Scan for the cell matching the given text and deliver its [x, y] coordinate at center. 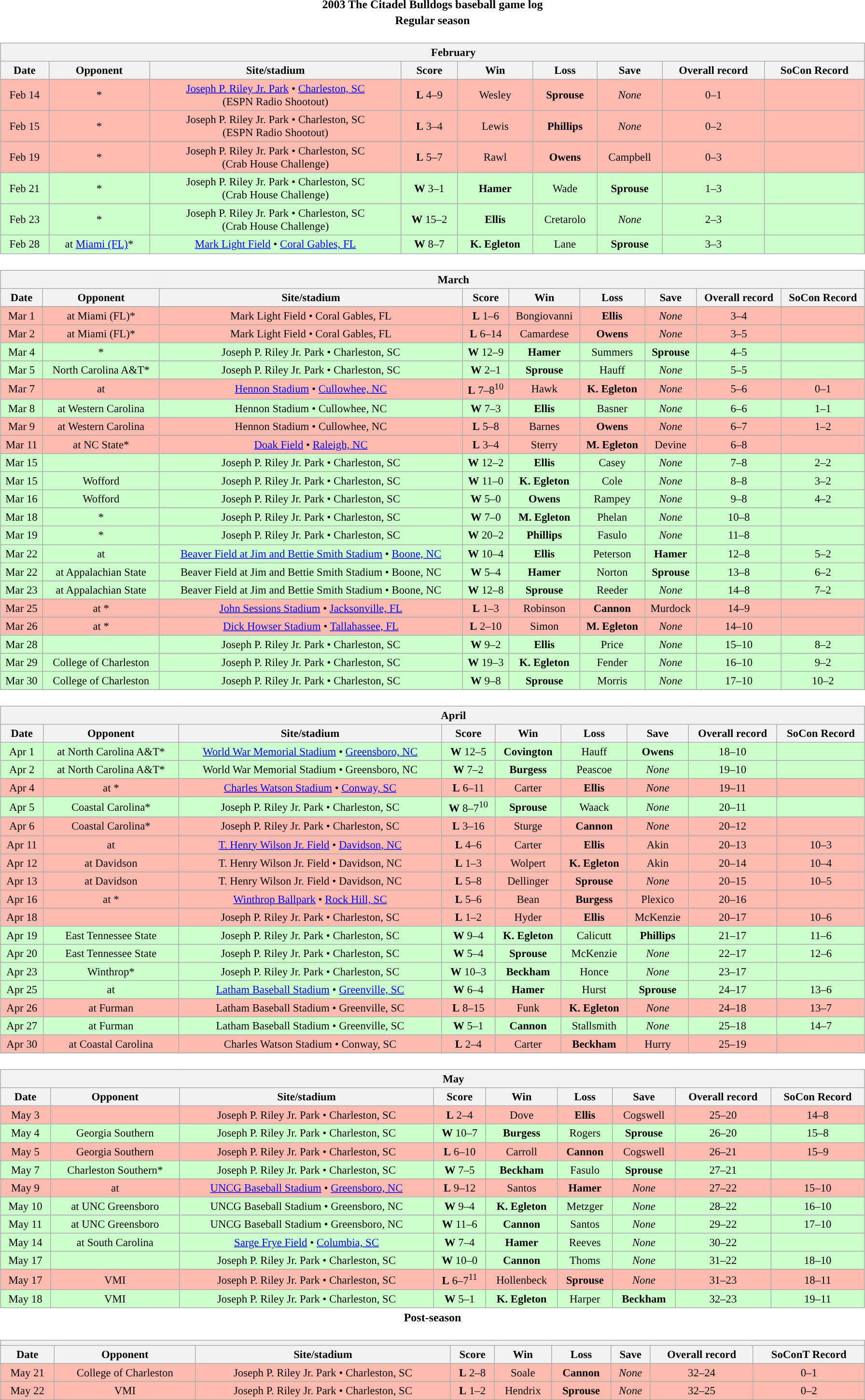
13–6 [821, 990]
Charleston Southern* [115, 1170]
Plexico [657, 899]
W 12–2 [486, 463]
Lewis [495, 126]
Apr 1 [22, 751]
Murdock [671, 608]
Mar 8 [22, 408]
Calicutt [594, 935]
Campbell [630, 157]
20–14 [733, 863]
31–22 [723, 1261]
L 5–6 [468, 899]
20–12 [733, 826]
10–8 [739, 517]
Honce [594, 971]
28–22 [723, 1206]
25–19 [733, 1044]
23–17 [733, 971]
8–2 [823, 644]
May 22 [28, 1391]
W 20–2 [486, 535]
29–22 [723, 1224]
May 10 [26, 1206]
12–6 [821, 954]
4–5 [739, 352]
Winthrop Ballpark • Rock Hill, SC [310, 899]
W 10–4 [486, 554]
20–15 [733, 881]
Apr 23 [22, 971]
Carroll [521, 1151]
Mar 16 [22, 499]
Feb 21 [25, 188]
February [432, 52]
Camardese [544, 333]
L 2–10 [486, 626]
L 5–7 [429, 157]
2–2 [823, 463]
Apr 20 [22, 954]
W 9–2 [486, 644]
W 7–4 [460, 1242]
L 2–8 [472, 1373]
L 8–15 [468, 1008]
12–8 [739, 554]
Sterry [544, 444]
Price [612, 644]
Apr 12 [22, 863]
Apr 16 [22, 899]
Feb 23 [25, 220]
Mar 28 [22, 644]
March [432, 279]
Wolpert [528, 863]
1–2 [823, 427]
Mar 5 [22, 370]
4–2 [823, 499]
Mar 1 [22, 316]
10–6 [821, 917]
Sarge Frye Field • Columbia, SC [307, 1242]
Hendrix [523, 1391]
Cretarolo [565, 220]
6–8 [739, 444]
L 7–810 [486, 389]
L 6–11 [468, 788]
25–18 [733, 1026]
W 2–1 [486, 370]
Apr 13 [22, 881]
May 9 [26, 1188]
Norton [612, 572]
W 12–8 [486, 590]
Mar 19 [22, 535]
10–4 [821, 863]
9–8 [739, 499]
Feb 14 [25, 95]
W 7–5 [460, 1170]
Peascoe [594, 770]
at Coastal Carolina [111, 1044]
Covington [528, 751]
Mar 23 [22, 590]
Wade [565, 188]
11–8 [739, 535]
10–5 [821, 881]
at South Carolina [115, 1242]
Simon [544, 626]
Wesley [495, 95]
Phelan [612, 517]
31–23 [723, 1279]
11–6 [821, 935]
Mar 11 [22, 444]
Apr 18 [22, 917]
May 4 [26, 1133]
20–13 [733, 845]
Funk [528, 1008]
22–17 [733, 954]
Apr 25 [22, 990]
24–17 [733, 990]
Hollenbeck [521, 1279]
L 6–14 [486, 333]
Devine [671, 444]
7–8 [739, 463]
32–23 [723, 1299]
18–11 [818, 1279]
Mar 2 [22, 333]
14–9 [739, 608]
6–6 [739, 408]
Doak Field • Raleigh, NC [311, 444]
Mar 26 [22, 626]
Hurst [594, 990]
W 10–0 [460, 1261]
Harper [585, 1299]
L 1–6 [486, 316]
3–2 [823, 481]
8–8 [739, 481]
May 21 [28, 1373]
Apr 26 [22, 1008]
Rampey [612, 499]
Peterson [612, 554]
6–7 [739, 427]
L 6–711 [460, 1279]
Hyder [528, 917]
Mar 18 [22, 517]
W 10–3 [468, 971]
20–16 [733, 899]
Apr 27 [22, 1026]
W 8–7 [429, 244]
Summers [612, 352]
L 4–9 [429, 95]
W 19–3 [486, 663]
W 7–2 [468, 770]
Dick Howser Stadium • Tallahassee, FL [311, 626]
North Carolina A&T* [101, 370]
Soale [523, 1373]
L 3–16 [468, 826]
Fender [612, 663]
May 18 [26, 1299]
9–2 [823, 663]
13–8 [739, 572]
Feb 19 [25, 157]
Apr 19 [22, 935]
15–8 [818, 1133]
Stallsmith [594, 1026]
May 7 [26, 1170]
W 15–2 [429, 220]
1–1 [823, 408]
5–5 [739, 370]
May 14 [26, 1242]
20–17 [733, 917]
14–10 [739, 626]
Hawk [544, 389]
Mar 30 [22, 680]
John Sessions Stadium • Jacksonville, FL [311, 608]
Apr 5 [22, 807]
Mar 25 [22, 608]
Bongiovanni [544, 316]
May 11 [26, 1224]
W 10–7 [460, 1133]
Metzger [585, 1206]
Rawl [495, 157]
Feb 28 [25, 244]
Reeder [612, 590]
W 6–4 [468, 990]
W 3–1 [429, 188]
Reeves [585, 1242]
W 11–0 [486, 481]
3–5 [739, 333]
2–3 [713, 220]
May 3 [26, 1115]
Apr 6 [22, 826]
L 6–10 [460, 1151]
7–2 [823, 590]
Feb 15 [25, 126]
19–10 [733, 770]
Thoms [585, 1261]
at NC State* [101, 444]
Apr 11 [22, 845]
26–21 [723, 1151]
SoConT Record [809, 1355]
26–20 [723, 1133]
Hurry [657, 1044]
Mar 7 [22, 389]
Mar 4 [22, 352]
W 9–8 [486, 680]
Dove [521, 1115]
Barnes [544, 427]
0–3 [713, 157]
Dellinger [528, 881]
10–3 [821, 845]
Morris [612, 680]
W 5–0 [486, 499]
Lane [565, 244]
30–22 [723, 1242]
15–9 [818, 1151]
Cole [612, 481]
25–20 [723, 1115]
L 4–6 [468, 845]
Mar 9 [22, 427]
Casey [612, 463]
W 11–6 [460, 1224]
5–6 [739, 389]
1–3 [713, 188]
Sturge [528, 826]
Rogers [585, 1133]
Bean [528, 899]
W 12–9 [486, 352]
32–24 [702, 1373]
24–18 [733, 1008]
27–21 [723, 1170]
14–7 [821, 1026]
W 7–3 [486, 408]
W 12–5 [468, 751]
Apr 30 [22, 1044]
3–4 [739, 316]
W 8–710 [468, 807]
32–25 [702, 1391]
10–2 [823, 680]
Mar 29 [22, 663]
Basner [612, 408]
5–2 [823, 554]
Robinson [544, 608]
6–2 [823, 572]
April [432, 715]
21–17 [733, 935]
Apr 2 [22, 770]
Waack [594, 807]
20–11 [733, 807]
May 5 [26, 1151]
Apr 4 [22, 788]
Winthrop* [111, 971]
13–7 [821, 1008]
L 9–12 [460, 1188]
3–3 [713, 244]
W 7–0 [486, 517]
May [432, 1079]
27–22 [723, 1188]
